For the text-containing cell, return its midpoint in (x, y) coordinate format. 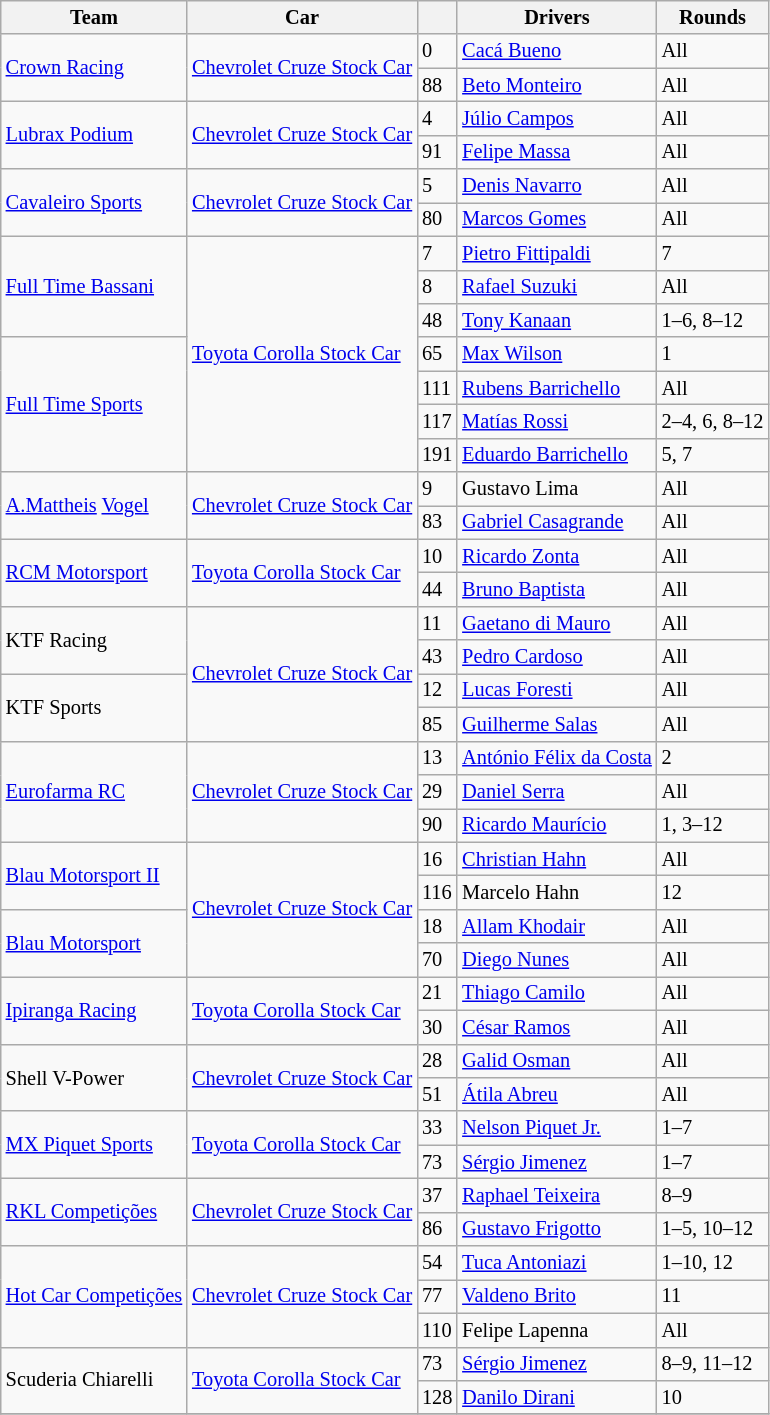
A.Mattheis Vogel (94, 506)
Max Wilson (556, 354)
Danilo Dirani (556, 1397)
111 (437, 388)
Galid Osman (556, 1061)
Marcelo Hahn (556, 892)
16 (437, 859)
8–9, 11–12 (713, 1364)
Blau Motorsport (94, 942)
2–4, 6, 8–12 (713, 421)
Tuca Antoniazi (556, 1263)
1–5, 10–12 (713, 1229)
90 (437, 825)
Rafael Suzuki (556, 287)
Átila Abreu (556, 1094)
Rounds (713, 17)
85 (437, 724)
29 (437, 791)
Valdeno Brito (556, 1296)
18 (437, 926)
Hot Car Competições (94, 1296)
43 (437, 657)
128 (437, 1397)
77 (437, 1296)
Ricardo Maurício (556, 825)
Christian Hahn (556, 859)
Lucas Foresti (556, 690)
Rubens Barrichello (556, 388)
Team (94, 17)
Drivers (556, 17)
Marcos Gomes (556, 219)
Matías Rossi (556, 421)
Felipe Lapenna (556, 1330)
28 (437, 1061)
Car (302, 17)
Eduardo Barrichello (556, 455)
8–9 (713, 1195)
5, 7 (713, 455)
Full Time Bassani (94, 286)
Gabriel Casagrande (556, 522)
Nelson Piquet Jr. (556, 1128)
Thiago Camilo (556, 993)
Allam Khodair (556, 926)
Bruno Baptista (556, 589)
Guilherme Salas (556, 724)
9 (437, 489)
Daniel Serra (556, 791)
César Ramos (556, 1027)
Full Time Sports (94, 404)
70 (437, 960)
5 (437, 186)
Júlio Campos (556, 118)
21 (437, 993)
Gustavo Frigotto (556, 1229)
Denis Navarro (556, 186)
RKL Competições (94, 1212)
30 (437, 1027)
48 (437, 320)
Lubrax Podium (94, 134)
0 (437, 51)
Cacá Bueno (556, 51)
RCM Motorsport (94, 572)
António Félix da Costa (556, 758)
110 (437, 1330)
KTF Racing (94, 640)
Scuderia Chiarelli (94, 1380)
1–6, 8–12 (713, 320)
KTF Sports (94, 706)
80 (437, 219)
Beto Monteiro (556, 85)
Cavaleiro Sports (94, 202)
191 (437, 455)
Raphael Teixeira (556, 1195)
Eurofarma RC (94, 792)
Pedro Cardoso (556, 657)
Blau Motorsport II (94, 876)
Tony Kanaan (556, 320)
Gaetano di Mauro (556, 623)
2 (713, 758)
Ipiranga Racing (94, 1010)
MX Piquet Sports (94, 1144)
51 (437, 1094)
54 (437, 1263)
Pietro Fittipaldi (556, 253)
Ricardo Zonta (556, 556)
8 (437, 287)
83 (437, 522)
44 (437, 589)
13 (437, 758)
Crown Racing (94, 68)
1 (713, 354)
116 (437, 892)
65 (437, 354)
37 (437, 1195)
Diego Nunes (556, 960)
86 (437, 1229)
Felipe Massa (556, 152)
117 (437, 421)
1, 3–12 (713, 825)
88 (437, 85)
1–10, 12 (713, 1263)
Gustavo Lima (556, 489)
91 (437, 152)
33 (437, 1128)
Shell V-Power (94, 1078)
4 (437, 118)
